Search for the cell housing the specified text and yield its [x, y] center coordinate. 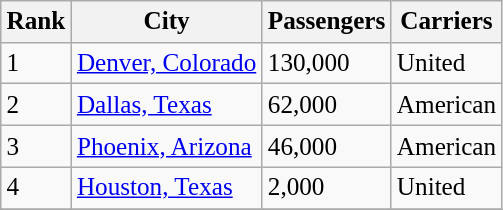
130,000 [326, 63]
Dallas, Texas [166, 105]
Rank [36, 22]
Passengers [326, 22]
3 [36, 146]
2,000 [326, 188]
46,000 [326, 146]
1 [36, 63]
Houston, Texas [166, 188]
62,000 [326, 105]
City [166, 22]
Carriers [446, 22]
4 [36, 188]
2 [36, 105]
Denver, Colorado [166, 63]
Phoenix, Arizona [166, 146]
